Determine the (x, y) coordinate at the center of the cell enclosing the given text.  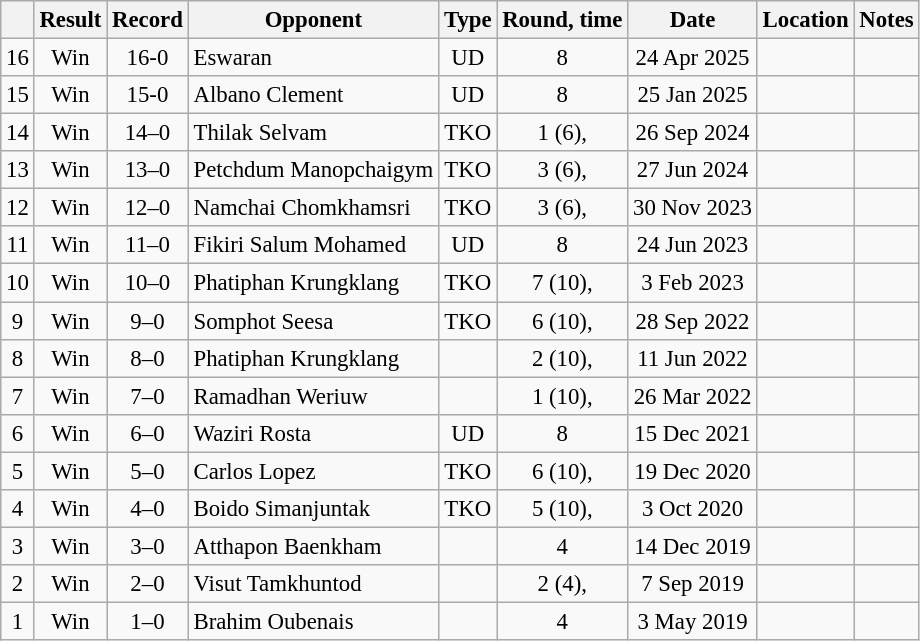
27 Jun 2024 (693, 170)
13–0 (148, 170)
14 Dec 2019 (693, 546)
Atthapon Baenkham (313, 546)
3 Oct 2020 (693, 509)
24 Jun 2023 (693, 245)
Location (806, 20)
11 Jun 2022 (693, 358)
1 (10), (562, 396)
24 Apr 2025 (693, 58)
13 (18, 170)
2 (4), (562, 584)
7 Sep 2019 (693, 584)
12 (18, 208)
7 (10), (562, 283)
9–0 (148, 321)
Visut Tamkhuntod (313, 584)
1 (6), (562, 133)
Brahim Oubenais (313, 621)
Ramadhan Weriuw (313, 396)
Opponent (313, 20)
25 Jan 2025 (693, 95)
3 (18, 546)
6–0 (148, 433)
Notes (886, 20)
11 (18, 245)
7 (18, 396)
3 Feb 2023 (693, 283)
16 (18, 58)
26 Sep 2024 (693, 133)
16-0 (148, 58)
2 (10), (562, 358)
Date (693, 20)
11–0 (148, 245)
15-0 (148, 95)
Namchai Chomkhamsri (313, 208)
Fikiri Salum Mohamed (313, 245)
9 (18, 321)
Petchdum Manopchaigym (313, 170)
Eswaran (313, 58)
19 Dec 2020 (693, 471)
6 (18, 433)
Result (70, 20)
28 Sep 2022 (693, 321)
15 (18, 95)
Albano Clement (313, 95)
8–0 (148, 358)
14–0 (148, 133)
Carlos Lopez (313, 471)
4–0 (148, 509)
Round, time (562, 20)
7–0 (148, 396)
12–0 (148, 208)
1–0 (148, 621)
Record (148, 20)
5–0 (148, 471)
Waziri Rosta (313, 433)
2 (18, 584)
10–0 (148, 283)
Thilak Selvam (313, 133)
5 (10), (562, 509)
Boido Simanjuntak (313, 509)
15 Dec 2021 (693, 433)
3–0 (148, 546)
26 Mar 2022 (693, 396)
5 (18, 471)
3 May 2019 (693, 621)
14 (18, 133)
1 (18, 621)
Somphot Seesa (313, 321)
30 Nov 2023 (693, 208)
10 (18, 283)
2–0 (148, 584)
Type (468, 20)
